Capture the cell that displays the provided text and extract its (x, y) central coordinate. 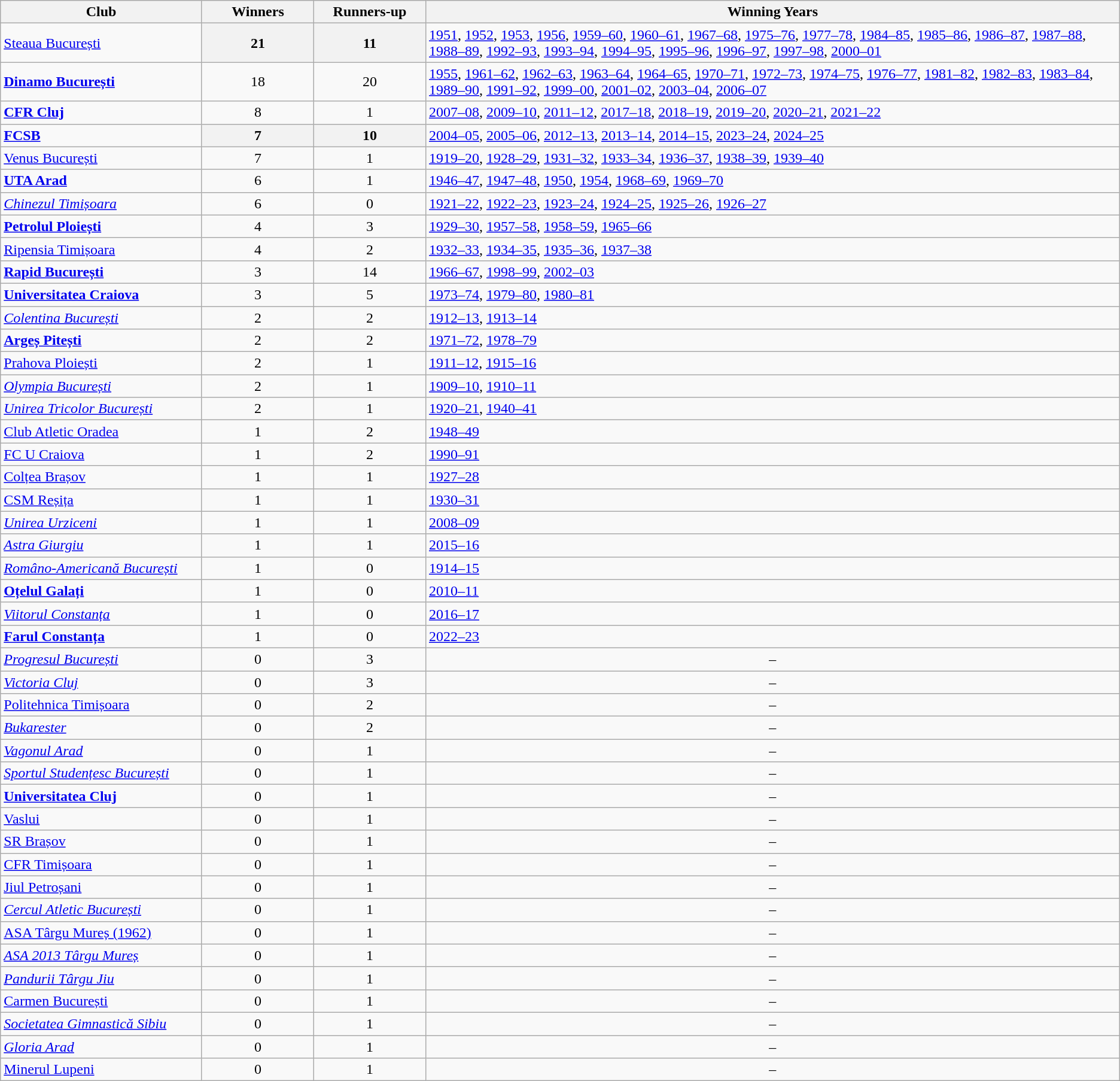
1911–12, 1915–16 (772, 363)
2004–05, 2005–06, 2012–13, 2013–14, 2014–15, 2023–24, 2024–25 (772, 135)
1909–10, 1910–11 (772, 386)
Club (102, 12)
Chinezul Timișoara (102, 204)
Ripensia Timișoara (102, 249)
CSM Reșița (102, 500)
20 (370, 81)
1927–28 (772, 477)
Universitatea Craiova (102, 294)
Unirea Urziceni (102, 523)
2008–09 (772, 523)
Farul Constanța (102, 636)
Olympia București (102, 386)
Minerul Lupeni (102, 1070)
Carmen București (102, 1001)
14 (370, 272)
1973–74, 1979–80, 1980–81 (772, 294)
2015–16 (772, 545)
Colțea Brașov (102, 477)
Jiul Petroșani (102, 887)
18 (257, 81)
1914–15 (772, 568)
5 (370, 294)
Sportul Studențesc București (102, 773)
Viitorul Constanța (102, 614)
Prahova Ploiești (102, 363)
Gloria Arad (102, 1047)
2007–08, 2009–10, 2011–12, 2017–18, 2018–19, 2019–20, 2020–21, 2021–22 (772, 113)
1919–20, 1928–29, 1931–32, 1933–34, 1936–37, 1938–39, 1939–40 (772, 158)
Astra Giurgiu (102, 545)
UTA Arad (102, 181)
2010–11 (772, 591)
ASA 2013 Târgu Mureș (102, 955)
Pandurii Târgu Jiu (102, 978)
Runners-up (370, 12)
1946–47, 1947–48, 1950, 1954, 1968–69, 1969–70 (772, 181)
21 (257, 43)
Steaua București (102, 43)
Universitatea Cluj (102, 796)
Oțelul Galați (102, 591)
Rapid București (102, 272)
SR Brașov (102, 842)
8 (257, 113)
Dinamo București (102, 81)
Colentina București (102, 318)
1921–22, 1922–23, 1923–24, 1924–25, 1925–26, 1926–27 (772, 204)
Politehnica Timișoara (102, 705)
10 (370, 135)
1912–13, 1913–14 (772, 318)
Winners (257, 12)
1971–72, 1978–79 (772, 341)
Winning Years (772, 12)
CFR Cluj (102, 113)
Vagonul Arad (102, 751)
1932–33, 1934–35, 1935–36, 1937–38 (772, 249)
Bukarester (102, 728)
FCSB (102, 135)
Societatea Gimnastică Sibiu (102, 1024)
ASA Târgu Mureș (1962) (102, 933)
Progresul București (102, 659)
2022–23 (772, 636)
1948–49 (772, 432)
Unirea Tricolor București (102, 409)
1920–21, 1940–41 (772, 409)
1929–30, 1957–58, 1958–59, 1965–66 (772, 226)
Vaslui (102, 819)
2016–17 (772, 614)
Petrolul Ploiești (102, 226)
Argeș Pitești (102, 341)
CFR Timișoara (102, 864)
1966–67, 1998–99, 2002–03 (772, 272)
FC U Craiova (102, 454)
1930–31 (772, 500)
Româno-Americană București (102, 568)
Cercul Atletic București (102, 910)
11 (370, 43)
Club Atletic Oradea (102, 432)
Victoria Cluj (102, 682)
1990–91 (772, 454)
Venus București (102, 158)
